Locate the cell with the specified text and output its [X, Y] center coordinate. 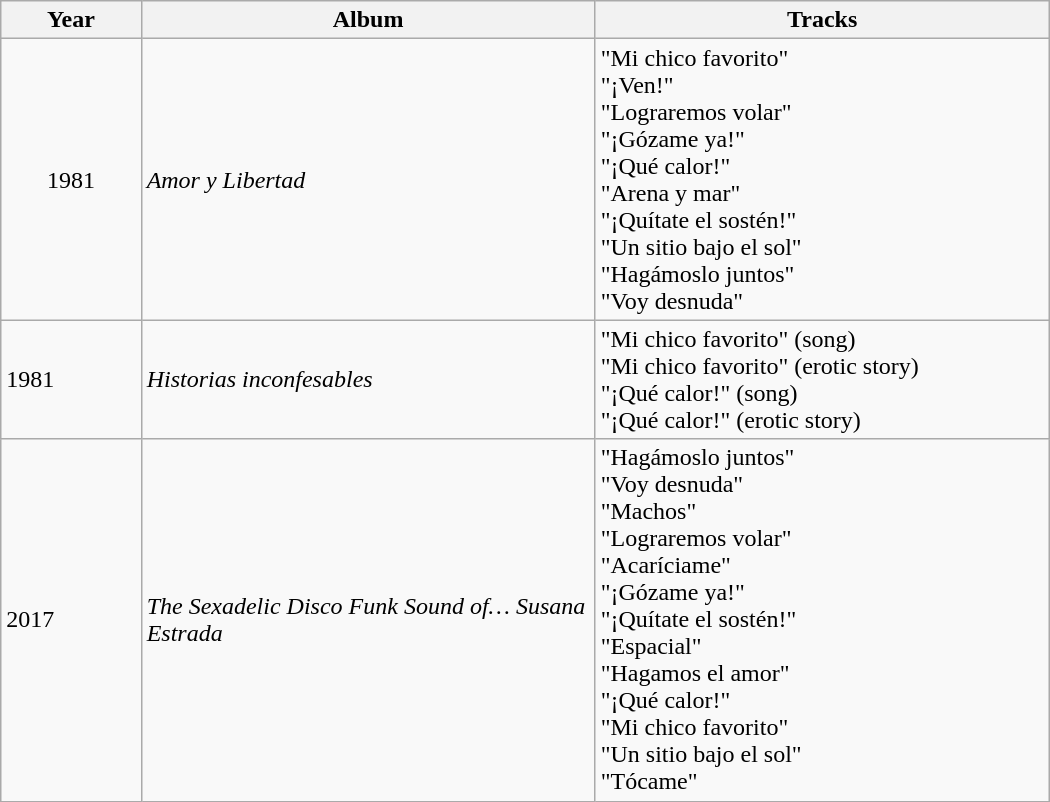
"Mi chico favorito" (song)"Mi chico favorito" (erotic story)"¡Qué calor!" (song)"¡Qué calor!" (erotic story) [822, 380]
Tracks [822, 20]
The Sexadelic Disco Funk Sound of… Susana Estrada [368, 620]
Historias inconfesables [368, 380]
Amor y Libertad [368, 180]
Year [71, 20]
Album [368, 20]
2017 [71, 620]
